Find where the given text appears and provide that cell's center as (x, y) coordinate. 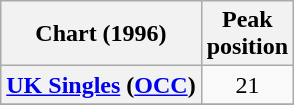
UK Singles (OCC) (101, 85)
Peakposition (247, 34)
Chart (1996) (101, 34)
21 (247, 85)
